Capture the cell that displays the provided text and extract its [X, Y] central coordinate. 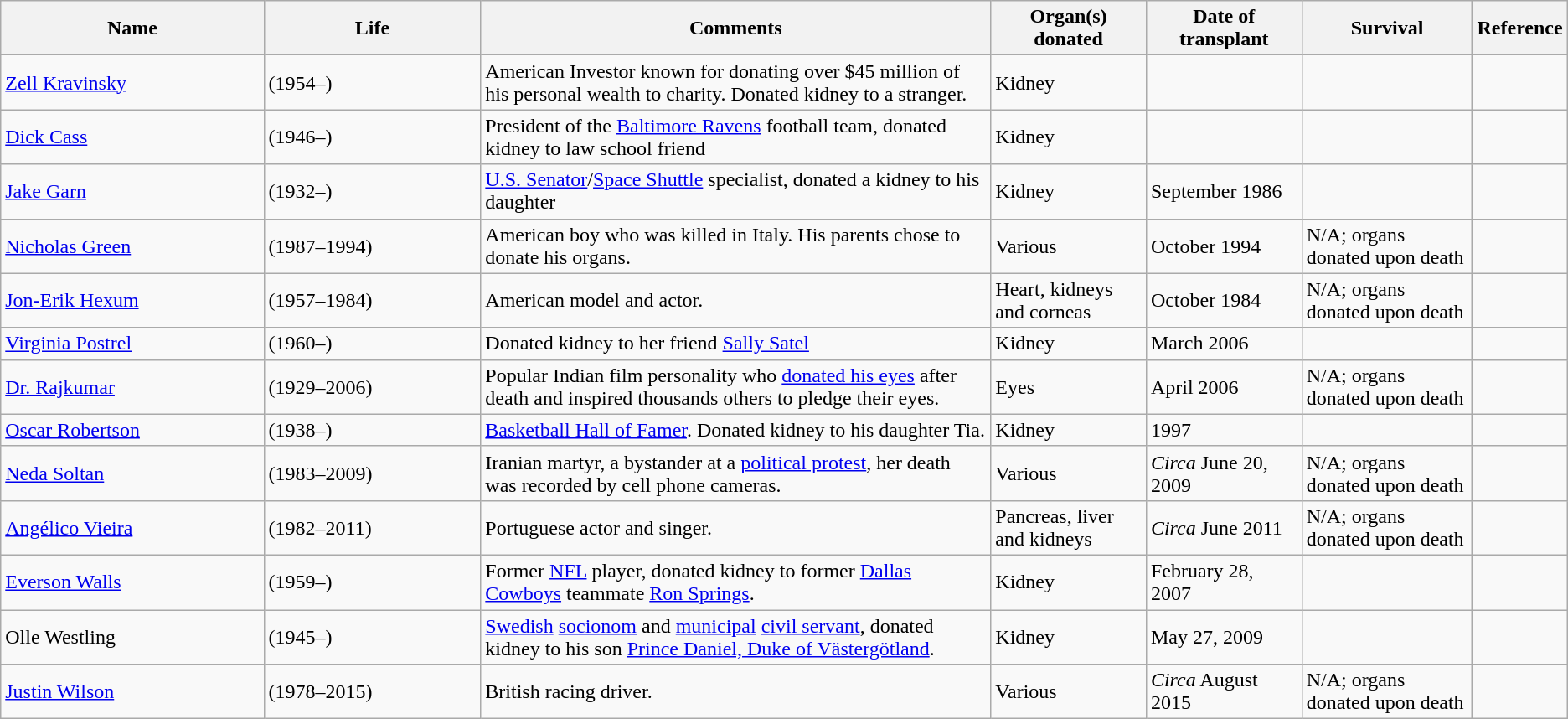
British racing driver. [735, 692]
Dick Cass [132, 137]
(1982–2011) [372, 528]
(1957–1984) [372, 300]
Basketball Hall of Famer. Donated kidney to his daughter Tia. [735, 430]
(1960–) [372, 344]
October 1984 [1224, 300]
(1959–) [372, 582]
(1932–) [372, 191]
(1978–2015) [372, 692]
Comments [735, 28]
Virginia Postrel [132, 344]
Everson Walls [132, 582]
Oscar Robertson [132, 430]
Date of transplant [1224, 28]
(1987–1994) [372, 246]
Angélico Vieira [132, 528]
American model and actor. [735, 300]
Reference [1519, 28]
Survival [1387, 28]
(1954–) [372, 82]
Circa August 2015 [1224, 692]
Iranian martyr, a bystander at a political protest, her death was recorded by cell phone cameras. [735, 473]
Portuguese actor and singer. [735, 528]
Heart, kidneys and corneas [1069, 300]
Zell Kravinsky [132, 82]
Organ(s) donated [1069, 28]
Former NFL player, donated kidney to former Dallas Cowboys teammate Ron Springs. [735, 582]
(1938–) [372, 430]
Nicholas Green [132, 246]
Olle Westling [132, 637]
February 28, 2007 [1224, 582]
American Investor known for donating over $45 million of his personal wealth to charity. Donated kidney to a stranger. [735, 82]
May 27, 2009 [1224, 637]
Swedish socionom and municipal civil servant, donated kidney to his son Prince Daniel, Duke of Västergötland. [735, 637]
Neda Soltan [132, 473]
(1983–2009) [372, 473]
April 2006 [1224, 387]
President of the Baltimore Ravens football team, donated kidney to law school friend [735, 137]
September 1986 [1224, 191]
1997 [1224, 430]
October 1994 [1224, 246]
Donated kidney to her friend Sally Satel [735, 344]
Life [372, 28]
Name [132, 28]
Jon-Erik Hexum [132, 300]
Popular Indian film personality who donated his eyes after death and inspired thousands others to pledge their eyes. [735, 387]
Eyes [1069, 387]
Circa June 20, 2009 [1224, 473]
(1945–) [372, 637]
March 2006 [1224, 344]
Dr. Rajkumar [132, 387]
U.S. Senator/Space Shuttle specialist, donated a kidney to his daughter [735, 191]
American boy who was killed in Italy. His parents chose to donate his organs. [735, 246]
Circa June 2011 [1224, 528]
(1929–2006) [372, 387]
(1946–) [372, 137]
Jake Garn [132, 191]
Pancreas, liver and kidneys [1069, 528]
Justin Wilson [132, 692]
